From the cell containing the given text, extract its center point as (x, y) coordinate. 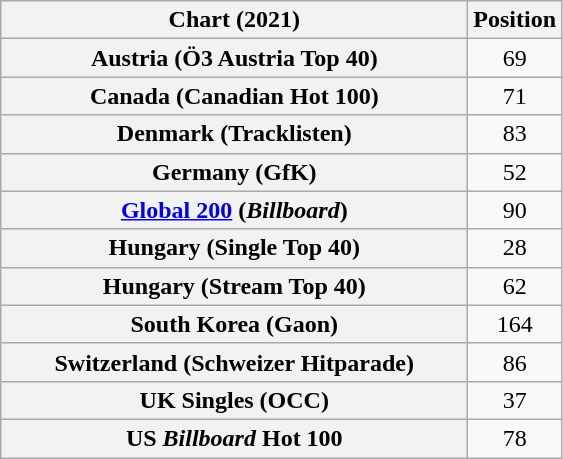
28 (515, 248)
UK Singles (OCC) (234, 400)
37 (515, 400)
Hungary (Stream Top 40) (234, 286)
Austria (Ö3 Austria Top 40) (234, 58)
Germany (GfK) (234, 172)
69 (515, 58)
Position (515, 20)
52 (515, 172)
83 (515, 134)
Global 200 (Billboard) (234, 210)
90 (515, 210)
71 (515, 96)
Hungary (Single Top 40) (234, 248)
Canada (Canadian Hot 100) (234, 96)
Chart (2021) (234, 20)
62 (515, 286)
78 (515, 438)
86 (515, 362)
South Korea (Gaon) (234, 324)
Denmark (Tracklisten) (234, 134)
US Billboard Hot 100 (234, 438)
164 (515, 324)
Switzerland (Schweizer Hitparade) (234, 362)
